Locate the cell with the specified text and output its (x, y) center coordinate. 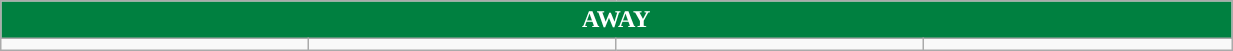
AWAY (616, 20)
